Capture the cell that displays the provided text and extract its [X, Y] central coordinate. 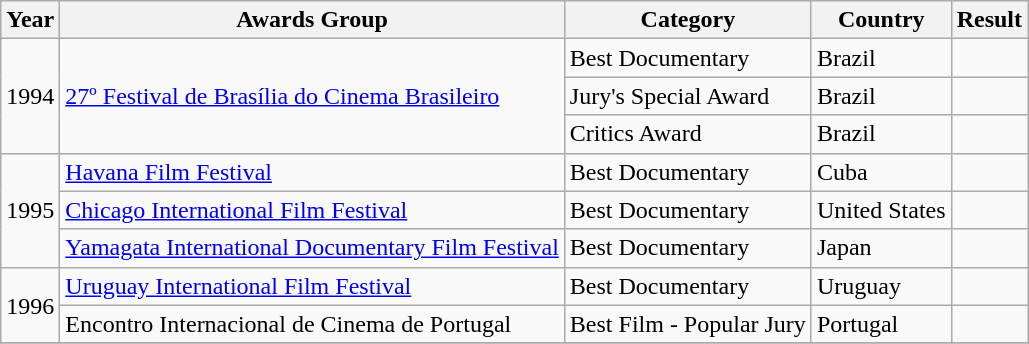
Awards Group [312, 20]
United States [881, 210]
Category [688, 20]
Uruguay [881, 286]
Best Film - Popular Jury [688, 324]
Critics Award [688, 134]
1994 [30, 96]
Portugal [881, 324]
Jury's Special Award [688, 96]
Result [989, 20]
Country [881, 20]
Havana Film Festival [312, 172]
Japan [881, 248]
Encontro Internacional de Cinema de Portugal [312, 324]
Yamagata International Documentary Film Festival [312, 248]
Chicago International Film Festival [312, 210]
27º Festival de Brasília do Cinema Brasileiro [312, 96]
1996 [30, 305]
Year [30, 20]
Uruguay International Film Festival [312, 286]
Cuba [881, 172]
1995 [30, 210]
